Search for the cell housing the specified text and yield its [x, y] center coordinate. 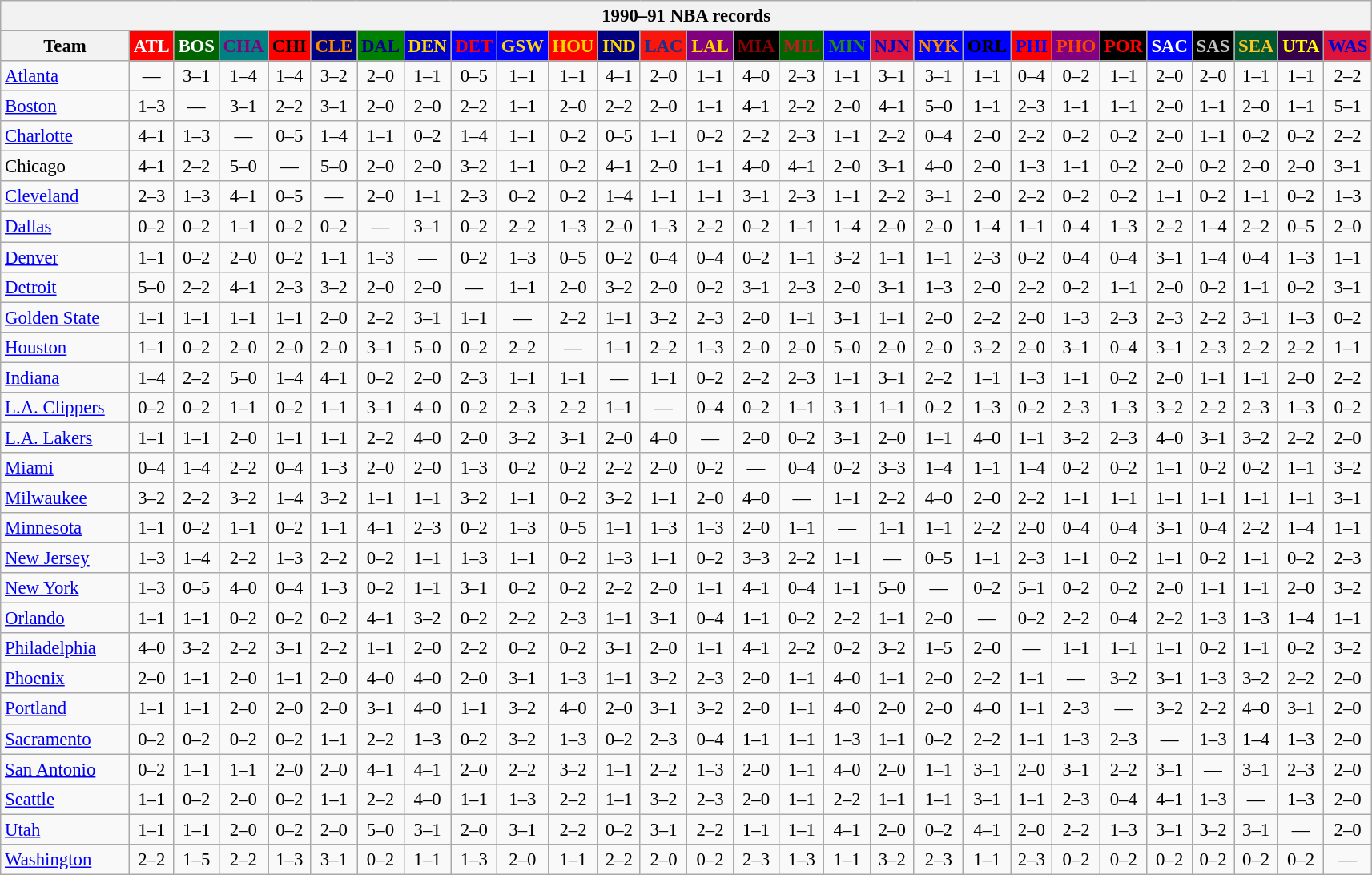
Boston [66, 107]
IND [619, 46]
MIL [802, 46]
Atlanta [66, 76]
Seattle [66, 799]
ORL [987, 46]
MIA [756, 46]
Charlotte [66, 136]
CHA [243, 46]
SAC [1169, 46]
Golden State [66, 317]
New York [66, 588]
Houston [66, 347]
L.A. Clippers [66, 408]
Team [66, 46]
LAL [710, 46]
ATL [151, 46]
Utah [66, 829]
PHI [1032, 46]
GSW [522, 46]
Miami [66, 468]
Orlando [66, 619]
WAS [1348, 46]
Dallas [66, 227]
Detroit [66, 287]
HOU [573, 46]
MIN [847, 46]
Portland [66, 709]
DET [474, 46]
SAS [1213, 46]
L.A. Lakers [66, 437]
Cleveland [66, 196]
DEN [428, 46]
Philadelphia [66, 648]
NJN [892, 46]
Phoenix [66, 679]
UTA [1301, 46]
Washington [66, 860]
Indiana [66, 377]
CLE [333, 46]
PHO [1076, 46]
Minnesota [66, 528]
POR [1123, 46]
Chicago [66, 167]
Sacramento [66, 739]
CHI [289, 46]
DAL [381, 46]
San Antonio [66, 769]
New Jersey [66, 558]
Denver [66, 257]
SEA [1256, 46]
1990–91 NBA records [686, 16]
BOS [196, 46]
NYK [939, 46]
Milwaukee [66, 498]
LAC [663, 46]
